Provide the [x, y] coordinate of the cell's center where the given text is located.  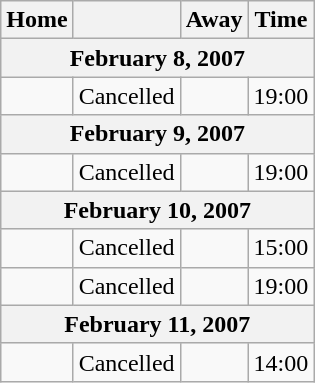
February 10, 2007 [158, 210]
February 11, 2007 [158, 324]
February 9, 2007 [158, 134]
Home [37, 20]
14:00 [281, 362]
15:00 [281, 248]
Time [281, 20]
Away [214, 20]
February 8, 2007 [158, 58]
